Detect which cell encompasses the target text, then output its (x, y) center coordinate. 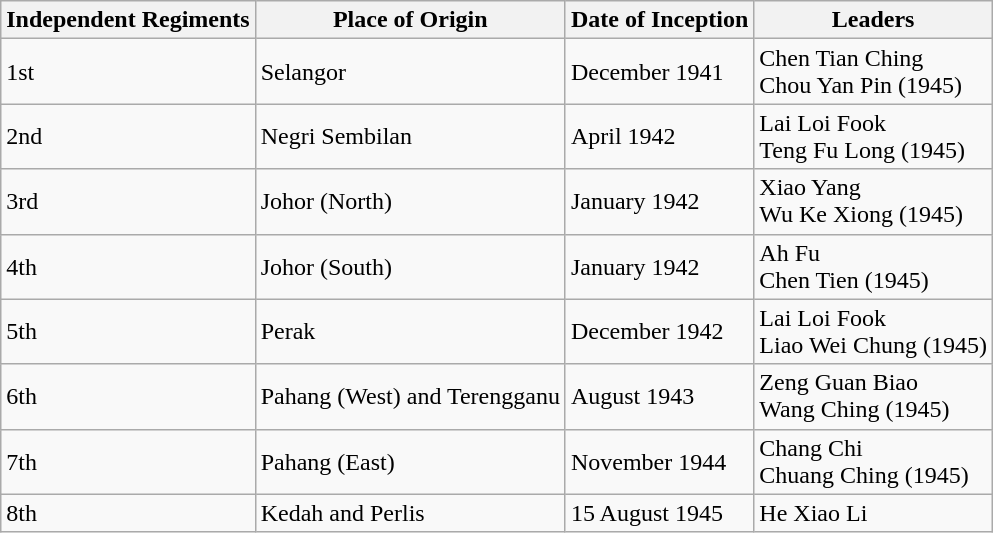
Pahang (East) (410, 462)
Lai Loi FookLiao Wei Chung (1945) (874, 332)
Leaders (874, 20)
Place of Origin (410, 20)
Zeng Guan BiaoWang Ching (1945) (874, 396)
Xiao YangWu Ke Xiong (1945) (874, 202)
8th (128, 513)
3rd (128, 202)
15 August 1945 (659, 513)
1st (128, 72)
4th (128, 266)
April 1942 (659, 136)
December 1942 (659, 332)
Kedah and Perlis (410, 513)
He Xiao Li (874, 513)
5th (128, 332)
Negri Sembilan (410, 136)
November 1944 (659, 462)
Selangor (410, 72)
Perak (410, 332)
Lai Loi FookTeng Fu Long (1945) (874, 136)
7th (128, 462)
6th (128, 396)
Johor (North) (410, 202)
December 1941 (659, 72)
Pahang (West) and Terengganu (410, 396)
Independent Regiments (128, 20)
Date of Inception (659, 20)
Johor (South) (410, 266)
Ah FuChen Tien (1945) (874, 266)
Chen Tian ChingChou Yan Pin (1945) (874, 72)
Chang ChiChuang Ching (1945) (874, 462)
2nd (128, 136)
August 1943 (659, 396)
